Capture the cell that displays the provided text and extract its [X, Y] central coordinate. 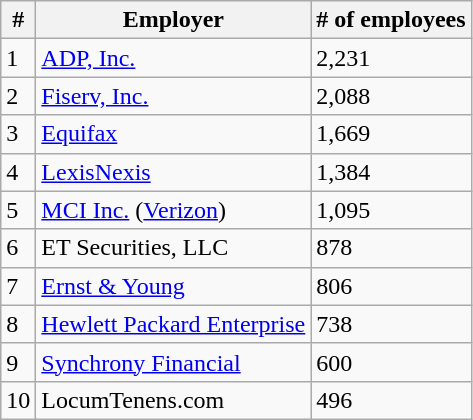
1,384 [391, 172]
LocumTenens.com [174, 400]
# of employees [391, 20]
6 [18, 248]
Ernst & Young [174, 286]
5 [18, 210]
1,095 [391, 210]
9 [18, 362]
878 [391, 248]
7 [18, 286]
LexisNexis [174, 172]
Employer [174, 20]
Hewlett Packard Enterprise [174, 324]
4 [18, 172]
MCI Inc. (Verizon) [174, 210]
806 [391, 286]
2 [18, 96]
Fiserv, Inc. [174, 96]
ADP, Inc. [174, 58]
10 [18, 400]
496 [391, 400]
Synchrony Financial [174, 362]
Equifax [174, 134]
ET Securities, LLC [174, 248]
600 [391, 362]
738 [391, 324]
1,669 [391, 134]
1 [18, 58]
2,231 [391, 58]
# [18, 20]
3 [18, 134]
8 [18, 324]
2,088 [391, 96]
